Detect which cell encompasses the target text, then output its (x, y) center coordinate. 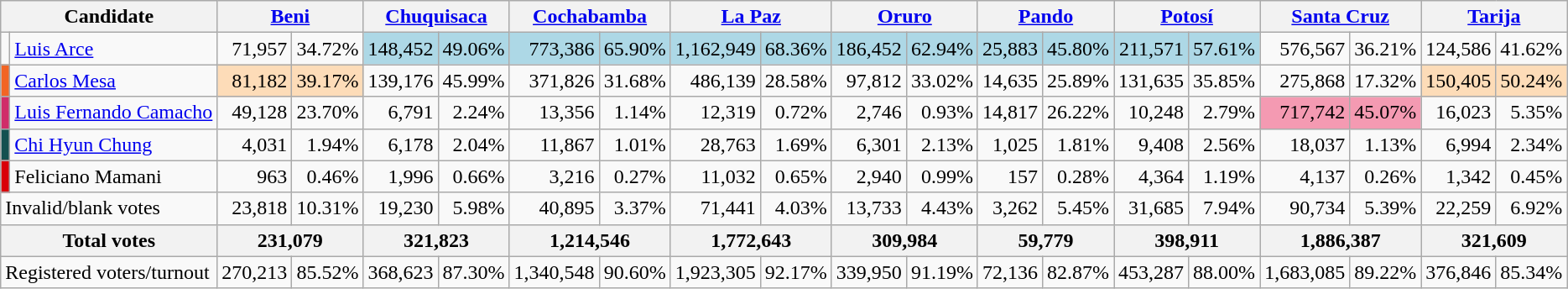
23,818 (255, 208)
Luis Arce (114, 49)
1,025 (1010, 144)
13,356 (554, 113)
14,635 (1010, 81)
2,940 (869, 176)
10,248 (1151, 113)
1.19% (1225, 176)
Chuquisaca (436, 17)
6.92% (1532, 208)
Beni (290, 17)
376,846 (1458, 272)
28.58% (795, 81)
Cochabamba (590, 17)
Candidate (109, 17)
1.81% (1077, 144)
10.31% (327, 208)
39.17% (327, 81)
0.45% (1532, 176)
Invalid/blank votes (109, 208)
Pando (1045, 17)
90.60% (634, 272)
59,779 (1045, 240)
1.94% (327, 144)
49,128 (255, 113)
0.72% (795, 113)
85.34% (1532, 272)
1.13% (1386, 144)
1,996 (401, 176)
7.94% (1225, 208)
Total votes (109, 240)
La Paz (751, 17)
371,826 (554, 81)
2.79% (1225, 113)
150,405 (1458, 81)
Feliciano Mamani (114, 176)
22,259 (1458, 208)
368,623 (401, 272)
45.07% (1386, 113)
28,763 (715, 144)
3.37% (634, 208)
3,216 (554, 176)
1,772,643 (751, 240)
1,342 (1458, 176)
1.14% (634, 113)
89.22% (1386, 272)
2.56% (1225, 144)
5.39% (1386, 208)
0.65% (795, 176)
36.21% (1386, 49)
0.46% (327, 176)
Tarija (1494, 17)
3,262 (1010, 208)
1,886,387 (1341, 240)
1,340,548 (554, 272)
2,746 (869, 113)
71,441 (715, 208)
1,162,949 (715, 49)
2.24% (473, 113)
Chi Hyun Chung (114, 144)
486,139 (715, 81)
0.26% (1386, 176)
1,683,085 (1305, 272)
157 (1010, 176)
12,319 (715, 113)
49.06% (473, 49)
131,635 (1151, 81)
35.85% (1225, 81)
1,923,305 (715, 272)
97,812 (869, 81)
81,182 (255, 81)
16,023 (1458, 113)
453,287 (1151, 272)
Registered voters/turnout (109, 272)
40,895 (554, 208)
25,883 (1010, 49)
321,609 (1494, 240)
Carlos Mesa (114, 81)
0.27% (634, 176)
5.35% (1532, 113)
13,733 (869, 208)
31,685 (1151, 208)
0.28% (1077, 176)
31.68% (634, 81)
19,230 (401, 208)
9,408 (1151, 144)
4,137 (1305, 176)
Potosí (1187, 17)
321,823 (436, 240)
6,301 (869, 144)
11,032 (715, 176)
92.17% (795, 272)
717,742 (1305, 113)
309,984 (904, 240)
4,031 (255, 144)
65.90% (634, 49)
139,176 (401, 81)
963 (255, 176)
0.93% (941, 113)
773,386 (554, 49)
11,867 (554, 144)
1,214,546 (590, 240)
41.62% (1532, 49)
62.94% (941, 49)
50.24% (1532, 81)
Luis Fernando Camacho (114, 113)
6,994 (1458, 144)
90,734 (1305, 208)
68.36% (795, 49)
6,178 (401, 144)
4.03% (795, 208)
25.89% (1077, 81)
Oruro (904, 17)
26.22% (1077, 113)
2.04% (473, 144)
211,571 (1151, 49)
72,136 (1010, 272)
71,957 (255, 49)
33.02% (941, 81)
23.70% (327, 113)
14,817 (1010, 113)
Santa Cruz (1341, 17)
0.99% (941, 176)
85.52% (327, 272)
186,452 (869, 49)
5.98% (473, 208)
5.45% (1077, 208)
398,911 (1187, 240)
270,213 (255, 272)
124,586 (1458, 49)
2.34% (1532, 144)
1.01% (634, 144)
339,950 (869, 272)
576,567 (1305, 49)
82.87% (1077, 272)
6,791 (401, 113)
91.19% (941, 272)
275,868 (1305, 81)
34.72% (327, 49)
57.61% (1225, 49)
4.43% (941, 208)
2.13% (941, 144)
45.80% (1077, 49)
18,037 (1305, 144)
45.99% (473, 81)
0.66% (473, 176)
231,079 (290, 240)
148,452 (401, 49)
88.00% (1225, 272)
87.30% (473, 272)
4,364 (1151, 176)
1.69% (795, 144)
17.32% (1386, 81)
